Return the [X, Y] coordinate for the center point of the cell that contains the specified text.  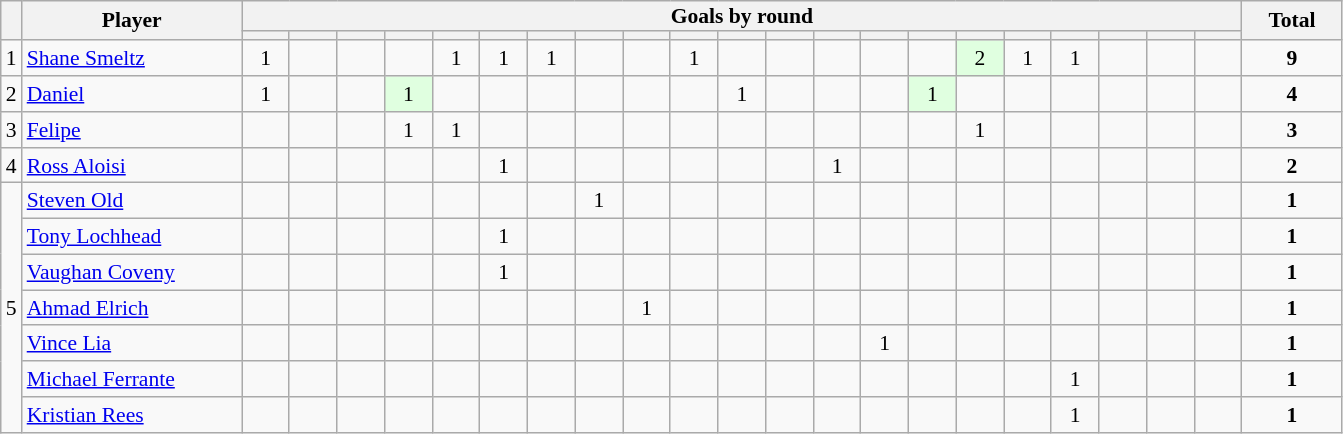
Player [132, 21]
Daniel [132, 94]
5 [12, 308]
Goals by round [742, 16]
Ahmad Elrich [132, 308]
Kristian Rees [132, 415]
Michael Ferrante [132, 379]
Ross Aloisi [132, 166]
Vince Lia [132, 344]
Vaughan Coveny [132, 273]
Felipe [132, 130]
9 [1292, 59]
Shane Smeltz [132, 59]
Tony Lochhead [132, 237]
Steven Old [132, 201]
Total [1292, 21]
